Return (x, y) of the center of cell containing provided text 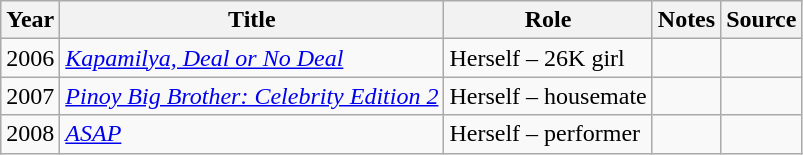
Pinoy Big Brother: Celebrity Edition 2 (252, 96)
ASAP (252, 134)
Herself – housemate (548, 96)
Year (30, 20)
Title (252, 20)
Kapamilya, Deal or No Deal (252, 58)
2006 (30, 58)
Role (548, 20)
Notes (686, 20)
Source (762, 20)
Herself – performer (548, 134)
2007 (30, 96)
2008 (30, 134)
Herself – 26K girl (548, 58)
